Scan for the cell matching the given text and deliver its (X, Y) coordinate at center. 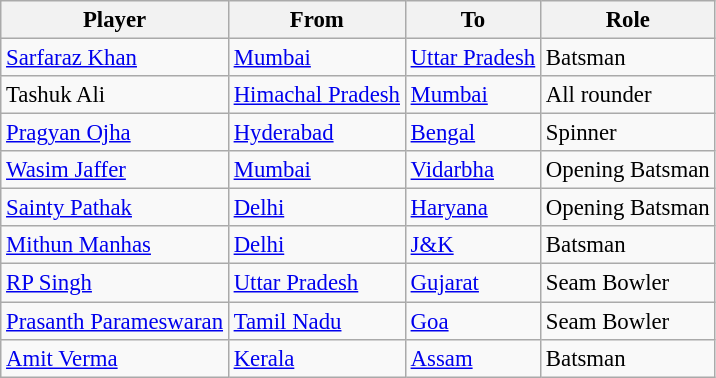
Gujarat (472, 283)
Hyderabad (316, 133)
Player (115, 20)
Assam (472, 358)
Himachal Pradesh (316, 95)
Sainty Pathak (115, 208)
Sarfaraz Khan (115, 58)
Wasim Jaffer (115, 170)
Mithun Manhas (115, 245)
Kerala (316, 358)
Bengal (472, 133)
Tamil Nadu (316, 321)
Amit Verma (115, 358)
Spinner (628, 133)
Goa (472, 321)
RP Singh (115, 283)
All rounder (628, 95)
J&K (472, 245)
Haryana (472, 208)
Tashuk Ali (115, 95)
Prasanth Parameswaran (115, 321)
Vidarbha (472, 170)
Pragyan Ojha (115, 133)
Role (628, 20)
From (316, 20)
To (472, 20)
